For the text-containing cell, return its midpoint in (x, y) coordinate format. 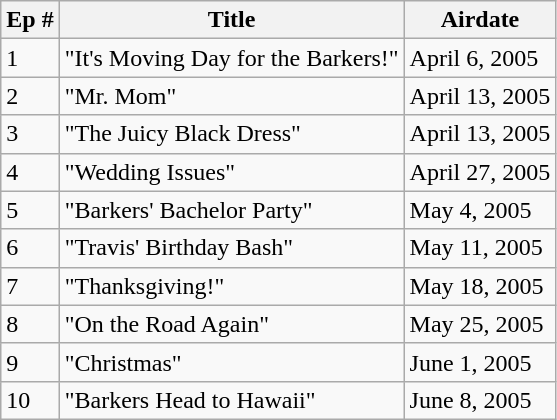
May 18, 2005 (480, 286)
3 (30, 134)
1 (30, 58)
"Christmas" (232, 362)
2 (30, 96)
Ep # (30, 20)
9 (30, 362)
10 (30, 400)
June 1, 2005 (480, 362)
"On the Road Again" (232, 324)
"It's Moving Day for the Barkers!" (232, 58)
5 (30, 210)
June 8, 2005 (480, 400)
4 (30, 172)
Airdate (480, 20)
"Barkers Head to Hawaii" (232, 400)
"Thanksgiving!" (232, 286)
"The Juicy Black Dress" (232, 134)
8 (30, 324)
"Travis' Birthday Bash" (232, 248)
"Mr. Mom" (232, 96)
7 (30, 286)
6 (30, 248)
"Wedding Issues" (232, 172)
May 4, 2005 (480, 210)
"Barkers' Bachelor Party" (232, 210)
May 25, 2005 (480, 324)
Title (232, 20)
April 27, 2005 (480, 172)
April 6, 2005 (480, 58)
May 11, 2005 (480, 248)
